Capture the cell that displays the provided text and extract its [x, y] central coordinate. 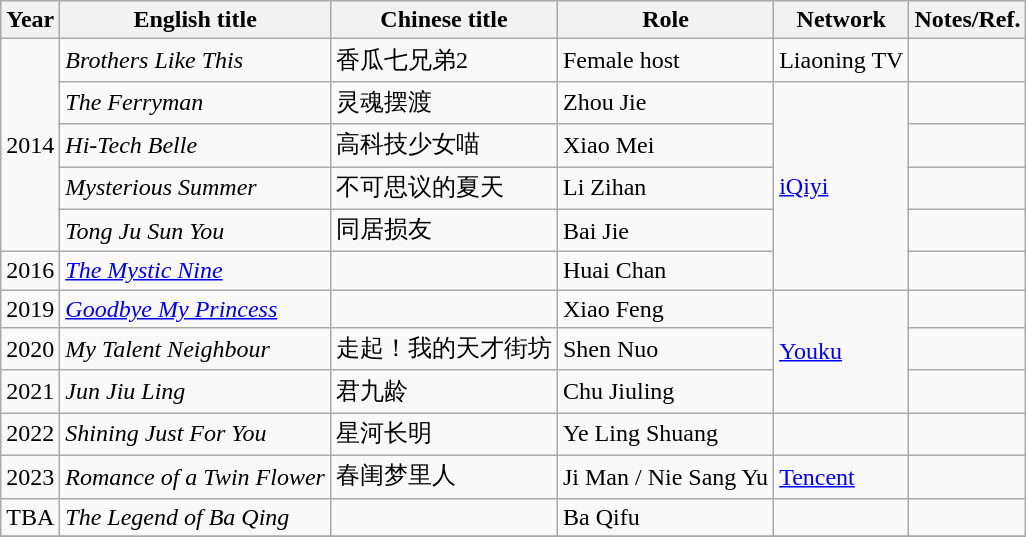
TBA [30, 517]
2022 [30, 434]
My Talent Neighbour [196, 350]
Notes/Ref. [968, 20]
走起！我的天才街坊 [444, 350]
2023 [30, 476]
高科技少女喵 [444, 146]
Brothers Like This [196, 60]
2020 [30, 350]
2016 [30, 271]
星河长明 [444, 434]
Chu Jiuling [665, 392]
Ji Man / Nie Sang Yu [665, 476]
Goodbye My Princess [196, 309]
Ye Ling Shuang [665, 434]
2021 [30, 392]
The Ferryman [196, 102]
Youku [842, 352]
The Legend of Ba Qing [196, 517]
Network [842, 20]
2014 [30, 146]
Shining Just For You [196, 434]
Role [665, 20]
不可思议的夏天 [444, 188]
Ba Qifu [665, 517]
灵魂摆渡 [444, 102]
Zhou Jie [665, 102]
2019 [30, 309]
香瓜七兄弟2 [444, 60]
同居损友 [444, 230]
Chinese title [444, 20]
Tong Ju Sun You [196, 230]
Romance of a Twin Flower [196, 476]
春闺梦里人 [444, 476]
English title [196, 20]
Female host [665, 60]
Bai Jie [665, 230]
Shen Nuo [665, 350]
Xiao Feng [665, 309]
Tencent [842, 476]
The Mystic Nine [196, 271]
iQiyi [842, 185]
Liaoning TV [842, 60]
Xiao Mei [665, 146]
Jun Jiu Ling [196, 392]
君九龄 [444, 392]
Li Zihan [665, 188]
Mysterious Summer [196, 188]
Hi-Tech Belle [196, 146]
Year [30, 20]
Huai Chan [665, 271]
